For the text-containing cell, return its midpoint in (x, y) coordinate format. 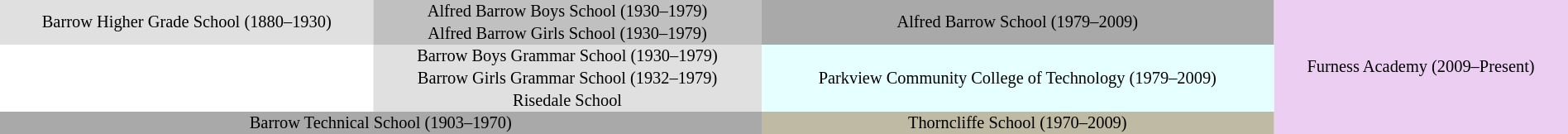
Alfred Barrow School (1979–2009) (1017, 22)
Furness Academy (2009–Present) (1421, 67)
Risedale School (567, 101)
Thorncliffe School (1970–2009) (1018, 122)
Barrow Girls Grammar School (1932–1979) (567, 78)
Alfred Barrow Girls School (1930–1979) (567, 33)
Barrow Higher Grade School (1880–1930) (187, 22)
Barrow Boys Grammar School (1930–1979) (567, 56)
Parkview Community College of Technology (1979–2009) (1018, 78)
Alfred Barrow Boys School (1930–1979) (567, 12)
Barrow Technical School (1903–1970) (380, 122)
